Detect which cell encompasses the target text, then output its [X, Y] center coordinate. 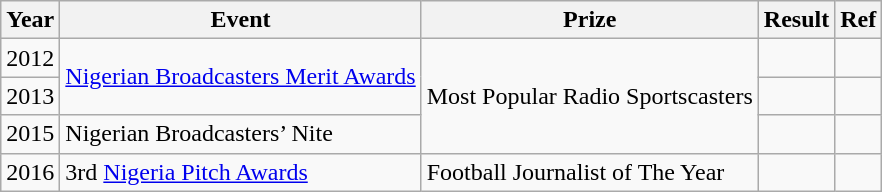
2012 [30, 58]
2015 [30, 134]
2013 [30, 96]
Most Popular Radio Sportscasters [590, 96]
Year [30, 20]
Event [240, 20]
Prize [590, 20]
Result [796, 20]
Football Journalist of The Year [590, 172]
Ref [858, 20]
Nigerian Broadcasters’ Nite [240, 134]
3rd Nigeria Pitch Awards [240, 172]
Nigerian Broadcasters Merit Awards [240, 77]
2016 [30, 172]
